Output the (X, Y) coordinate of the center of the cell containing the given text.  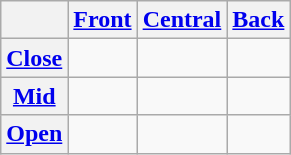
Open (34, 134)
Central (182, 20)
Close (34, 58)
Back (258, 20)
Front (102, 20)
Mid (34, 96)
